From the cell containing the given text, extract its center point as (x, y) coordinate. 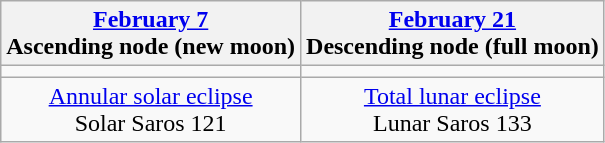
February 7Ascending node (new moon) (151, 34)
Total lunar eclipseLunar Saros 133 (453, 110)
February 21Descending node (full moon) (453, 34)
Annular solar eclipseSolar Saros 121 (151, 110)
